Provide the (x, y) coordinate of the cell's center where the given text is located.  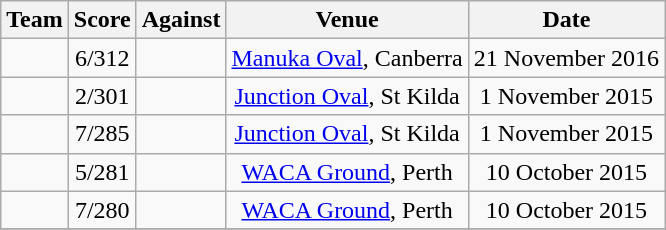
7/285 (102, 134)
Venue (347, 20)
5/281 (102, 172)
Team (35, 20)
Against (181, 20)
21 November 2016 (566, 58)
6/312 (102, 58)
7/280 (102, 210)
2/301 (102, 96)
Manuka Oval, Canberra (347, 58)
Score (102, 20)
Date (566, 20)
